Detect which cell encompasses the target text, then output its (X, Y) center coordinate. 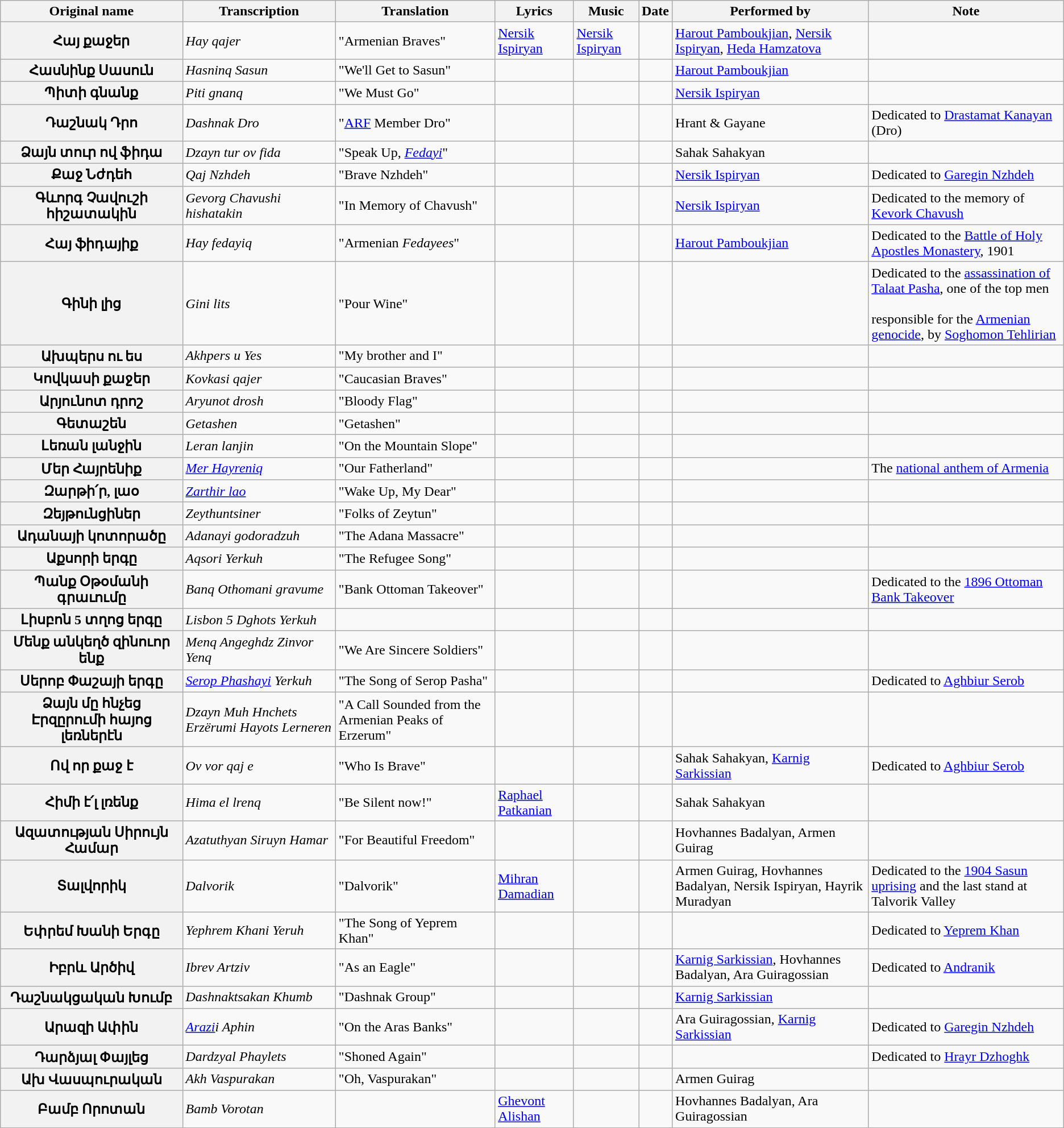
"A Call Sounded from the Armenian Peaks of Erzerum" (415, 720)
Kovkasi qajer (259, 379)
Adanayi godoradzuh (259, 536)
"My brother and I" (415, 356)
Armen Guirag, Hovhannes Badalyan, Nersik Ispiryan, Hayrik Muradyan (771, 886)
Տալվորիկ (92, 886)
Akhpers u Yes (259, 356)
Translation (415, 11)
Եփրեմ Խանի Երգը (92, 930)
"Armenian Fedayees" (415, 243)
Hovhannes Badalyan, Armen Guirag (771, 840)
Dardzyal Phaylets (259, 1057)
"On the Mountain Slope" (415, 446)
Հայ ֆիդայիք (92, 243)
Իբրև Արծիվ (92, 968)
Hay fedayiq (259, 243)
Ձայն տուր ով ֆիդա (92, 152)
Music (606, 11)
Արազի Ափին (92, 1027)
"Speak Up, Fedayi" (415, 152)
Leran lanjin (259, 446)
"Folks of Zeytun" (415, 513)
Dzayn Muh Hnchets Erzërumi Hayots Lerneren (259, 720)
"In Memory of Chavush" (415, 205)
"Pour Wine" (415, 303)
Lisbon 5 Dghots Yerkuh (259, 620)
Sahak Sahakyan, Karnig Sarkissian (771, 765)
Ախպերս ու ես (92, 356)
Հայ քաջեր (92, 41)
Dalvorik (259, 886)
Ara Guiragossian, Karnig Sarkissian (771, 1027)
Lyrics (534, 11)
Dzayn tur ov fida (259, 152)
Ով որ քաջ է (92, 765)
Hovhannes Badalyan, Ara Guiragossian (771, 1109)
Serop Phashayi Yerkuh (259, 681)
Քաջ Նժդեհ (92, 175)
Piti gnanq (259, 93)
"Caucasian Braves" (415, 379)
Մեր Հայրենիք (92, 468)
Hay qajer (259, 41)
Լեռան լանջին (92, 446)
Ադանայի կոտորածը (92, 536)
Armen Guirag (771, 1079)
"For Beautiful Freedom" (415, 840)
The national anthem of Armenia (966, 468)
Dedicated to the 1904 Sasun uprising and the last stand at Talvorik Valley (966, 886)
Gini lits (259, 303)
Mihran Damadian (534, 886)
"The Song of Yeprem Khan" (415, 930)
"Armenian Braves" (415, 41)
Dedicated to the 1896 Ottoman Bank Takeover (966, 589)
Dedicated to Drastamat Kanayan (Dro) (966, 123)
Azatuthyan Siruyn Hamar (259, 840)
Ibrev Artziv (259, 968)
Qaj Nzhdeh (259, 175)
"We Are Sincere Soldiers" (415, 650)
Raphael Patkanian (534, 803)
"Our Fatherland" (415, 468)
Dashnaktsakan Khumb (259, 997)
"The Song of Serop Pasha" (415, 681)
"Bloody Flag" (415, 401)
Լիսբոն 5 տղոց երգը (92, 620)
Դաշնակ Դրո (92, 123)
Zarthir lao (259, 491)
Հասնինք Սասուն (92, 70)
Դարձյալ Փայլեց (92, 1057)
Karnig Sarkissian (771, 997)
Dedicated to Andranik (966, 968)
Ov vor qaj e (259, 765)
Ախ Վասպուրական (92, 1079)
Ազատության Սիրույն Համար (92, 840)
Menq Angeghdz Zinvor Yenq (259, 650)
Սերոբ Փաշայի երգը (92, 681)
"As an Eagle" (415, 968)
"Dalvorik" (415, 886)
Dedicated to the assassination of Talaat Pasha, one of the top men responsible for the Armenian genocide, by Soghomon Tehlirian (966, 303)
Dedicated to Hrayr Dzhoghk (966, 1057)
"Shoned Again" (415, 1057)
Original name (92, 11)
"ARF Member Dro" (415, 123)
Aryunot drosh (259, 401)
Դաշնակցական Խումբ (92, 997)
Gevorg Chavushi hishatakin (259, 205)
"The Adana Massacre" (415, 536)
"Bank Ottoman Takeover" (415, 589)
Dedicated to the Battle of Holy Apostles Monastery, 1901 (966, 243)
Աքսորի երգը (92, 558)
Hrant & Gayane (771, 123)
Գետաշեն (92, 424)
Note (966, 11)
"The Refugee Song" (415, 558)
Date (656, 11)
Bamb Vorotan (259, 1109)
"Dashnak Group" (415, 997)
"Wake Up, My Dear" (415, 491)
Պիտի գնանք (92, 93)
Կովկասի քաջեր (92, 379)
Գևորգ Չավուշի հիշատակին (92, 205)
Banq Othomani gravume (259, 589)
Hima el lrenq (259, 803)
Dedicated to Yeprem Khan (966, 930)
Բամբ Որոտան (92, 1109)
Harout Pamboukjian, Nersik Ispiryan, Heda Hamzatova (771, 41)
Dedicated to the memory of Kevork Chavush (966, 205)
Aqsori Yerkuh (259, 558)
Մենք անկեղծ զինուոր ենք (92, 650)
"We'll Get to Sasun" (415, 70)
Karnig Sarkissian, Hovhannes Badalyan, Ara Guiragossian (771, 968)
"Getashen" (415, 424)
Zeythuntsiner (259, 513)
"Be Silent now!" (415, 803)
Transcription (259, 11)
Mer Hayreniq (259, 468)
Hasninq Sasun (259, 70)
Արյունոտ դրոշ (92, 401)
Ձայն մը հնչեց Էրզըրումի հայոց լեռներէն (92, 720)
Akh Vaspurakan (259, 1079)
Arazii Aphin (259, 1027)
Getashen (259, 424)
Performed by (771, 11)
Պանք Օթօմանի գրաւումը (92, 589)
Yephrem Khani Yeruh (259, 930)
"Oh, Vaspurakan" (415, 1079)
Զեյթունցիներ (92, 513)
Dashnak Dro (259, 123)
"We Must Go" (415, 93)
"Brave Nzhdeh" (415, 175)
Զարթի՛ր, լաօ (92, 491)
Հիմի է՛լ լռենք (92, 803)
"Who Is Brave" (415, 765)
Գինի լից (92, 303)
"On the Aras Banks" (415, 1027)
Ghevont Alishan (534, 1109)
